Return [X, Y] of the center of cell containing provided text 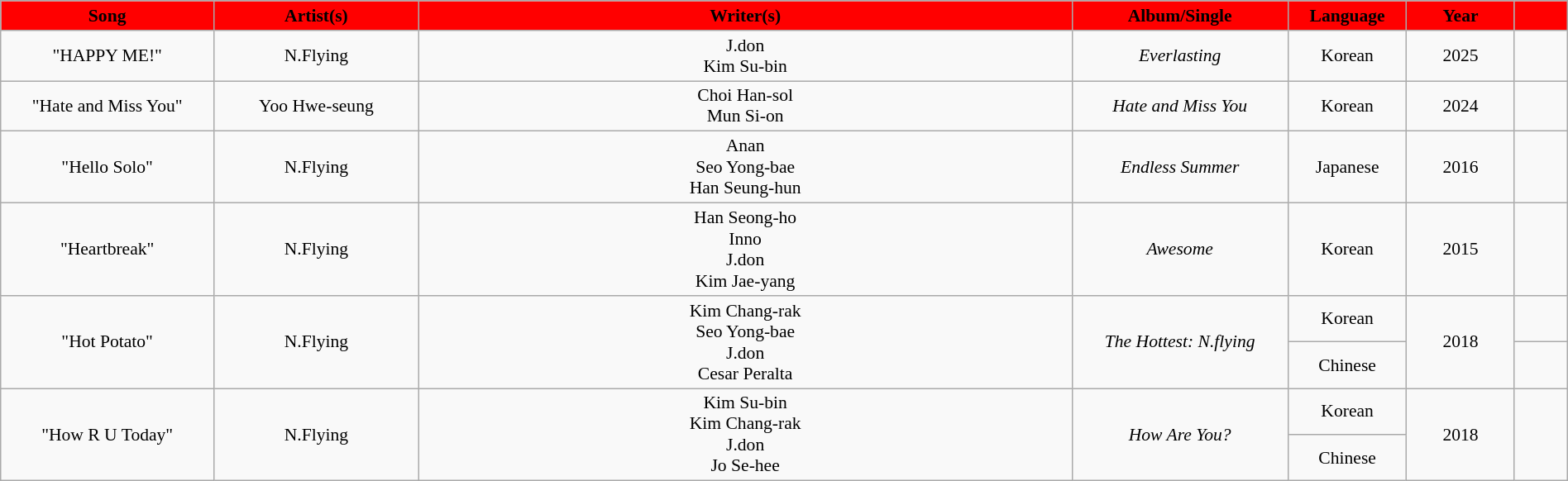
How Are You? [1179, 435]
2025 [1460, 55]
Artist(s) [317, 16]
2015 [1460, 249]
2024 [1460, 106]
Language [1347, 16]
Endless Summer [1179, 167]
Anan Seo Yong-bae Han Seung-hun [745, 167]
"Hello Solo" [108, 167]
"Heartbreak" [108, 249]
Year [1460, 16]
J.don Kim Su-bin [745, 55]
2016 [1460, 167]
"Hot Potato" [108, 341]
The Hottest: N.flying [1179, 341]
Yoo Hwe-seung [317, 106]
Kim Su-bin Kim Chang-rak J.don Jo Se-hee [745, 435]
Japanese [1347, 167]
"How R U Today" [108, 435]
Hate and Miss You [1179, 106]
Han Seong-ho Inno J.don Kim Jae-yang [745, 249]
"Hate and Miss You" [108, 106]
Everlasting [1179, 55]
Awesome [1179, 249]
Kim Chang-rak Seo Yong-bae J.don Cesar Peralta [745, 341]
Song [108, 16]
Album/Single [1179, 16]
Choi Han-sol Mun Si-on [745, 106]
"HAPPY ME!" [108, 55]
Writer(s) [745, 16]
